From the cell containing the given text, extract its center point as (x, y) coordinate. 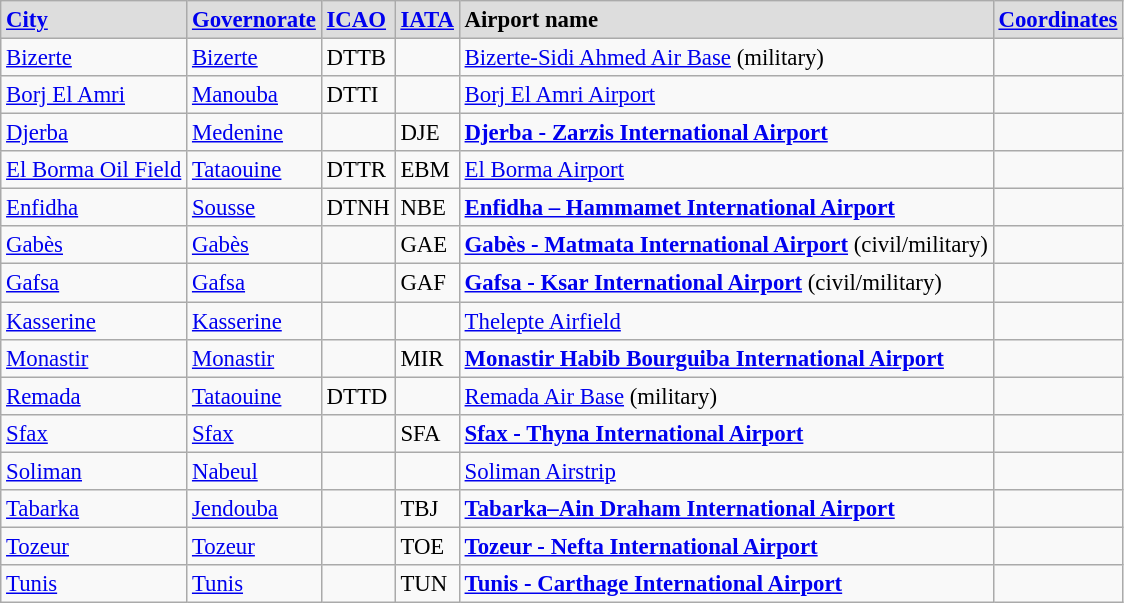
Governorate (254, 20)
Borj El Amri (94, 95)
Jendouba (254, 509)
Monastir Habib Bourguiba International Airport (726, 358)
City (94, 20)
El Borma Oil Field (94, 170)
Remada Air Base (military) (726, 396)
Djerba - Zarzis International Airport (726, 133)
Airport name (726, 20)
IATA (427, 20)
ICAO (358, 20)
DTTD (358, 396)
Soliman (94, 471)
Gafsa - Ksar International Airport (civil/military) (726, 283)
DTTI (358, 95)
Gabès - Matmata International Airport (civil/military) (726, 245)
Soliman Airstrip (726, 471)
Manouba (254, 95)
Sfax - Thyna International Airport (726, 433)
DTTR (358, 170)
NBE (427, 208)
GAF (427, 283)
Enfidha (94, 208)
Enfidha – Hammamet International Airport (726, 208)
Sousse (254, 208)
Tabarka (94, 509)
Bizerte-Sidi Ahmed Air Base (military) (726, 58)
TUN (427, 584)
TOE (427, 546)
Borj El Amri Airport (726, 95)
Tunis - Carthage International Airport (726, 584)
Tabarka–Ain Draham International Airport (726, 509)
Remada (94, 396)
MIR (427, 358)
SFA (427, 433)
Djerba (94, 133)
DTTB (358, 58)
El Borma Airport (726, 170)
DTNH (358, 208)
EBM (427, 170)
DJE (427, 133)
Nabeul (254, 471)
Thelepte Airfield (726, 321)
TBJ (427, 509)
Medenine (254, 133)
GAE (427, 245)
Coordinates (1058, 20)
Tozeur - Nefta International Airport (726, 546)
